Capture the cell that displays the provided text and extract its [X, Y] central coordinate. 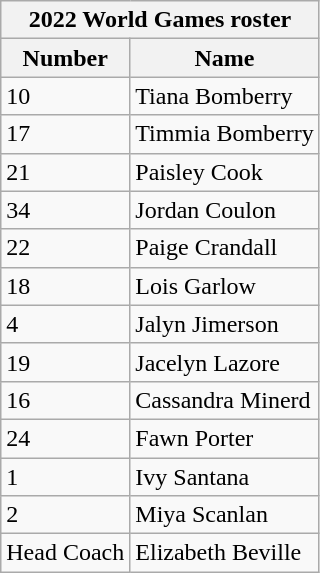
Timmia Bomberry [225, 134]
Ivy Santana [225, 477]
Paisley Cook [225, 172]
Cassandra Minerd [225, 400]
Head Coach [66, 553]
21 [66, 172]
Miya Scanlan [225, 515]
Name [225, 58]
Lois Garlow [225, 286]
Jalyn Jimerson [225, 324]
1 [66, 477]
2022 World Games roster [160, 20]
Fawn Porter [225, 438]
16 [66, 400]
2 [66, 515]
34 [66, 210]
Paige Crandall [225, 248]
Number [66, 58]
Jordan Coulon [225, 210]
18 [66, 286]
Elizabeth Beville [225, 553]
19 [66, 362]
24 [66, 438]
17 [66, 134]
Tiana Bomberry [225, 96]
4 [66, 324]
Jacelyn Lazore [225, 362]
10 [66, 96]
22 [66, 248]
